Determine the [X, Y] coordinate at the center of the cell enclosing the given text.  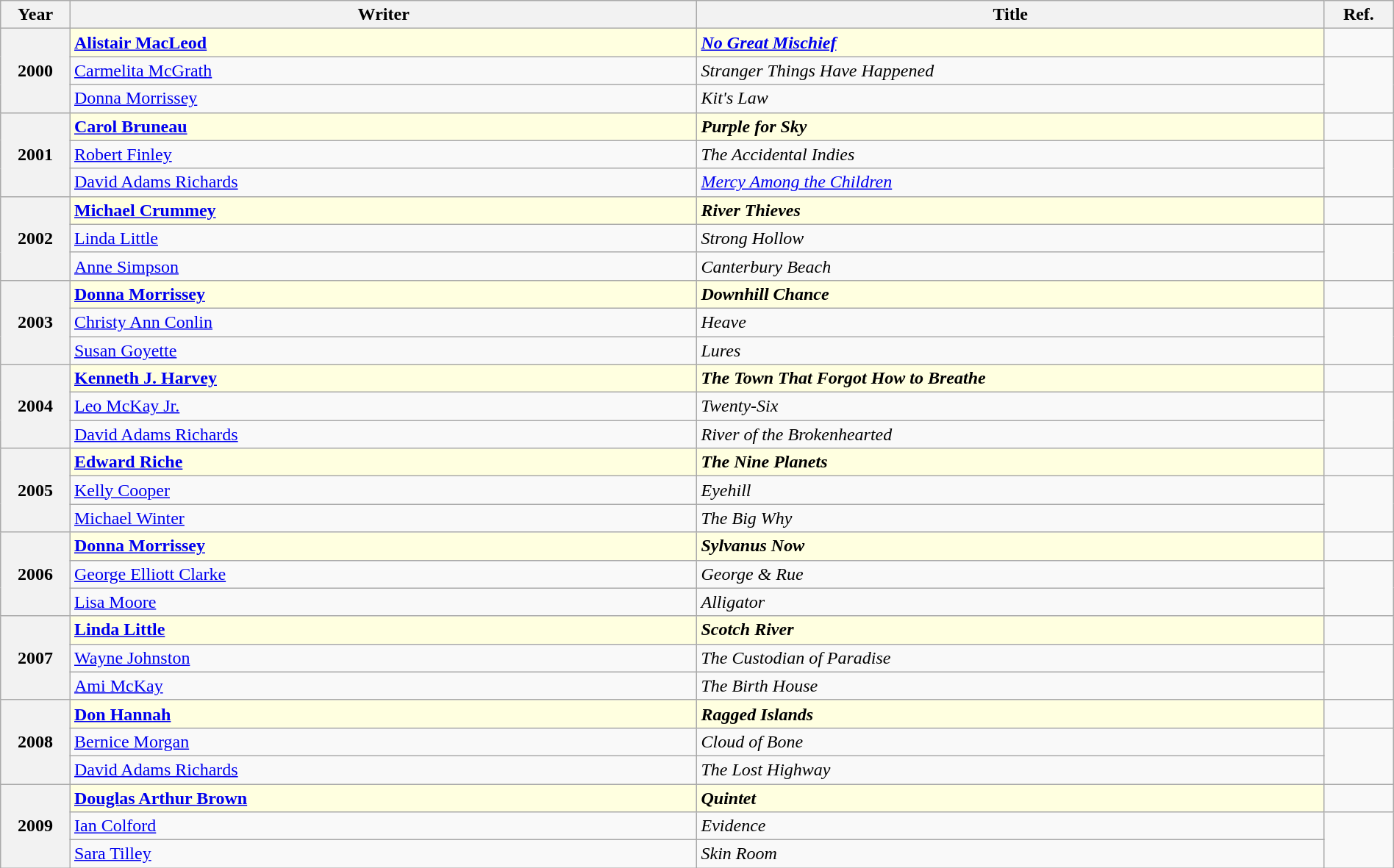
The Nine Planets [1010, 462]
Ref. [1359, 15]
Bernice Morgan [384, 742]
Alistair MacLeod [384, 43]
2006 [35, 574]
Strong Hollow [1010, 238]
Lisa Moore [384, 602]
2005 [35, 490]
Michael Winter [384, 518]
Skin Room [1010, 854]
2001 [35, 154]
Kelly Cooper [384, 490]
Downhill Chance [1010, 294]
The Birth House [1010, 686]
Year [35, 15]
2003 [35, 322]
Quintet [1010, 797]
Twenty-Six [1010, 406]
Douglas Arthur Brown [384, 797]
Canterbury Beach [1010, 266]
Wayne Johnston [384, 658]
Title [1010, 15]
Kenneth J. Harvey [384, 379]
Michael Crummey [384, 210]
Purple for Sky [1010, 126]
No Great Mischief [1010, 43]
Susan Goyette [384, 351]
2002 [35, 238]
Ragged Islands [1010, 714]
Stranger Things Have Happened [1010, 71]
Scotch River [1010, 630]
River of the Brokenhearted [1010, 434]
The Big Why [1010, 518]
The Custodian of Paradise [1010, 658]
Lures [1010, 351]
Writer [384, 15]
2000 [35, 71]
Leo McKay Jr. [384, 406]
Ian Colford [384, 826]
2009 [35, 825]
Heave [1010, 322]
Alligator [1010, 602]
Sylvanus Now [1010, 546]
Cloud of Bone [1010, 742]
Robert Finley [384, 154]
Carol Bruneau [384, 126]
Don Hannah [384, 714]
2007 [35, 658]
The Accidental Indies [1010, 154]
River Thieves [1010, 210]
Edward Riche [384, 462]
Evidence [1010, 826]
The Town That Forgot How to Breathe [1010, 379]
The Lost Highway [1010, 770]
Mercy Among the Children [1010, 182]
George Elliott Clarke [384, 574]
Eyehill [1010, 490]
George & Rue [1010, 574]
Carmelita McGrath [384, 71]
Christy Ann Conlin [384, 322]
2004 [35, 406]
Kit's Law [1010, 98]
2008 [35, 742]
Sara Tilley [384, 854]
Anne Simpson [384, 266]
Ami McKay [384, 686]
